Pinpoint the cell where the given text exists, returning its [X, Y] midpoint coordinate. 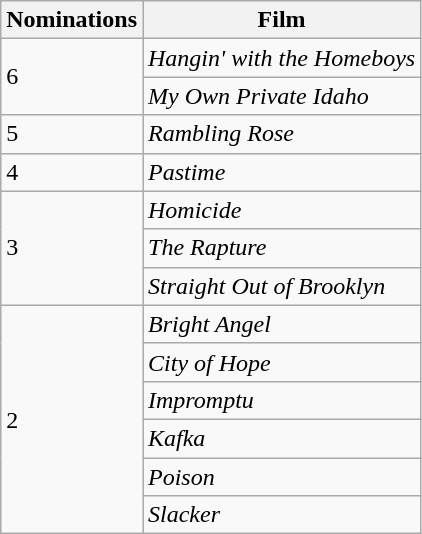
5 [72, 134]
City of Hope [281, 362]
Hangin' with the Homeboys [281, 58]
Pastime [281, 172]
Straight Out of Brooklyn [281, 286]
Homicide [281, 210]
4 [72, 172]
Film [281, 20]
Slacker [281, 515]
3 [72, 248]
6 [72, 77]
Bright Angel [281, 324]
Poison [281, 477]
The Rapture [281, 248]
Rambling Rose [281, 134]
Kafka [281, 438]
Nominations [72, 20]
Impromptu [281, 400]
My Own Private Idaho [281, 96]
2 [72, 419]
